Pinpoint the cell where the given text exists, returning its [X, Y] midpoint coordinate. 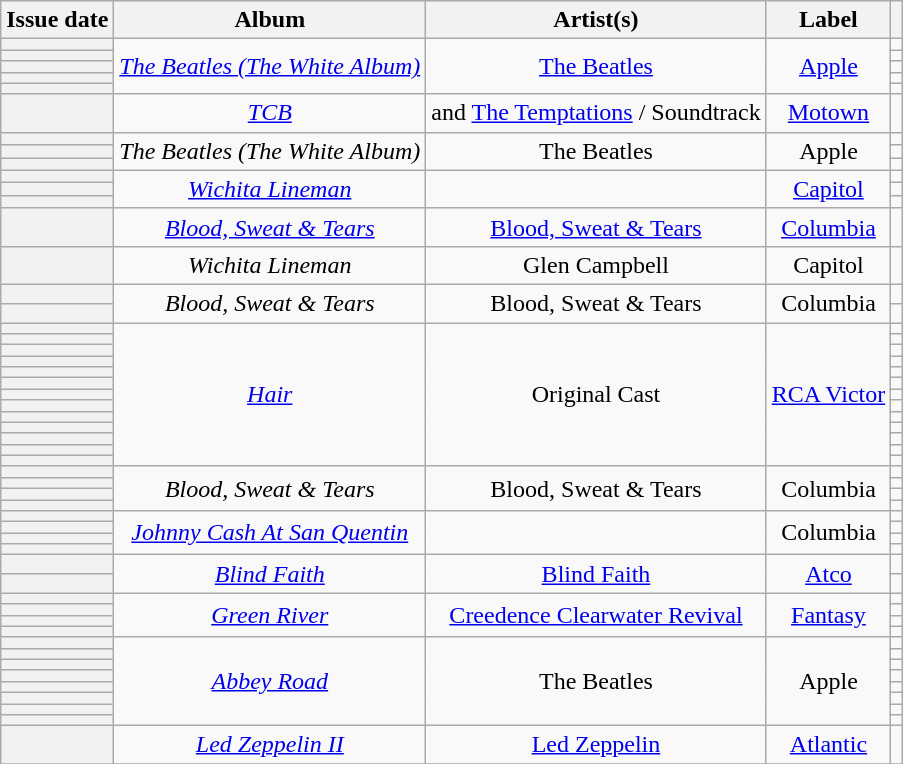
Hair [270, 394]
Atco [828, 574]
Abbey Road [270, 681]
Led Zeppelin II [270, 745]
Led Zeppelin [596, 745]
Album [270, 20]
Atlantic [828, 745]
Original Cast [596, 394]
Creedence Clearwater Revival [596, 615]
Label [828, 20]
TCB [270, 113]
Johnny Cash At San Quentin [270, 533]
Green River [270, 615]
RCA Victor [828, 394]
Glen Campbell [596, 265]
Issue date [58, 20]
Artist(s) [596, 20]
and The Temptations / Soundtrack [596, 113]
Fantasy [828, 615]
Motown [828, 113]
